Provide the (x, y) coordinate of the cell's center where the given text is located.  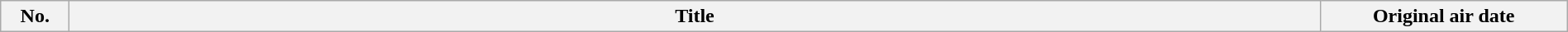
Title (695, 16)
Original air date (1444, 16)
No. (35, 16)
